Return the (X, Y) coordinate for the center point of the cell that contains the specified text.  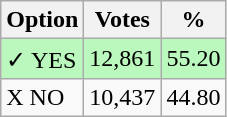
Option (42, 20)
55.20 (194, 59)
✓ YES (42, 59)
% (194, 20)
Votes (122, 20)
44.80 (194, 97)
X NO (42, 97)
10,437 (122, 97)
12,861 (122, 59)
